Return the [x, y] coordinate for the center point of the cell that contains the specified text.  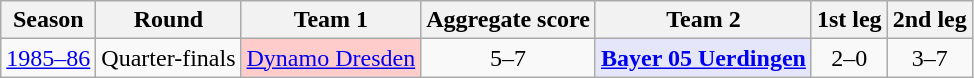
1985–86 [48, 58]
Team 2 [703, 20]
Quarter-finals [168, 58]
1st leg [849, 20]
2–0 [849, 58]
Season [48, 20]
3–7 [930, 58]
Aggregate score [508, 20]
2nd leg [930, 20]
Dynamo Dresden [331, 58]
Bayer 05 Uerdingen [703, 58]
Team 1 [331, 20]
Round [168, 20]
5–7 [508, 58]
